Scan for the cell matching the given text and deliver its [x, y] coordinate at center. 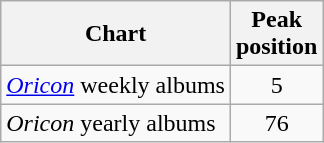
Chart [116, 34]
Oricon weekly albums [116, 85]
Oricon yearly albums [116, 123]
76 [276, 123]
Peakposition [276, 34]
5 [276, 85]
